Extract the [X, Y] coordinate from the center of the cell holding the provided text.  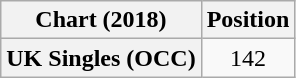
Chart (2018) [101, 20]
Position [248, 20]
UK Singles (OCC) [101, 58]
142 [248, 58]
